From the cell containing the given text, extract its center point as [x, y] coordinate. 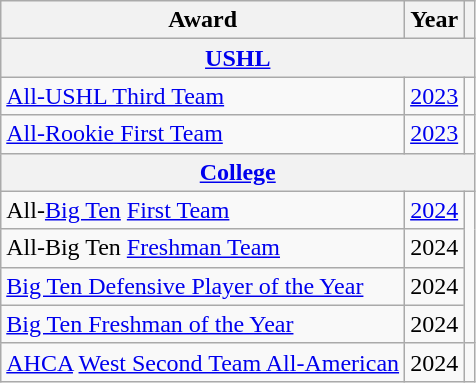
Big Ten Defensive Player of the Year [203, 286]
Year [434, 20]
AHCA West Second Team All-American [203, 362]
Big Ten Freshman of the Year [203, 324]
All-Big Ten First Team [203, 210]
Award [203, 20]
All-USHL Third Team [203, 96]
All-Big Ten Freshman Team [203, 248]
USHL [238, 58]
College [238, 172]
All-Rookie First Team [203, 134]
